Output the (X, Y) coordinate of the center of the cell containing the given text.  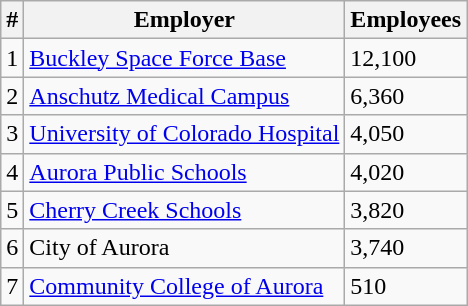
Anschutz Medical Campus (184, 96)
Buckley Space Force Base (184, 58)
University of Colorado Hospital (184, 134)
12,100 (406, 58)
6,360 (406, 96)
Cherry Creek Schools (184, 210)
4 (12, 172)
Aurora Public Schools (184, 172)
Community College of Aurora (184, 286)
7 (12, 286)
1 (12, 58)
2 (12, 96)
3 (12, 134)
Employer (184, 20)
# (12, 20)
3,820 (406, 210)
4,020 (406, 172)
Employees (406, 20)
4,050 (406, 134)
5 (12, 210)
6 (12, 248)
510 (406, 286)
City of Aurora (184, 248)
3,740 (406, 248)
